Scan for the cell matching the given text and deliver its [x, y] coordinate at center. 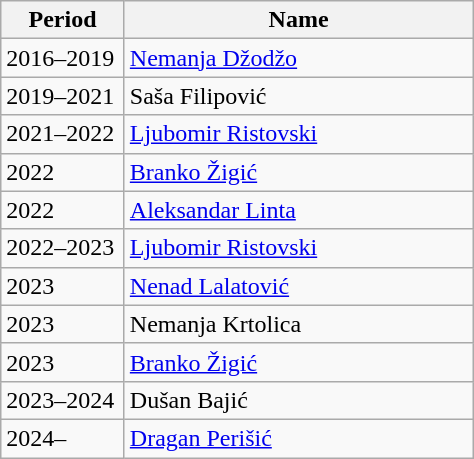
Dušan Bajić [298, 400]
2022–2023 [63, 248]
Nemanja Džodžo [298, 58]
Nemanja Krtolica [298, 324]
2021–2022 [63, 134]
2019–2021 [63, 96]
Nenad Lalatović [298, 286]
Aleksandar Linta [298, 210]
Name [298, 20]
2016–2019 [63, 58]
2024– [63, 438]
Period [63, 20]
Saša Filipović [298, 96]
2023–2024 [63, 400]
Dragan Perišić [298, 438]
